For the text-containing cell, return its midpoint in (x, y) coordinate format. 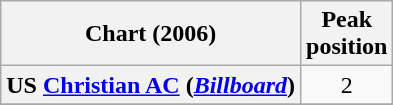
Chart (2006) (151, 34)
US Christian AC (Billboard) (151, 85)
2 (347, 85)
Peak position (347, 34)
